Output the (x, y) coordinate of the center of the cell containing the given text.  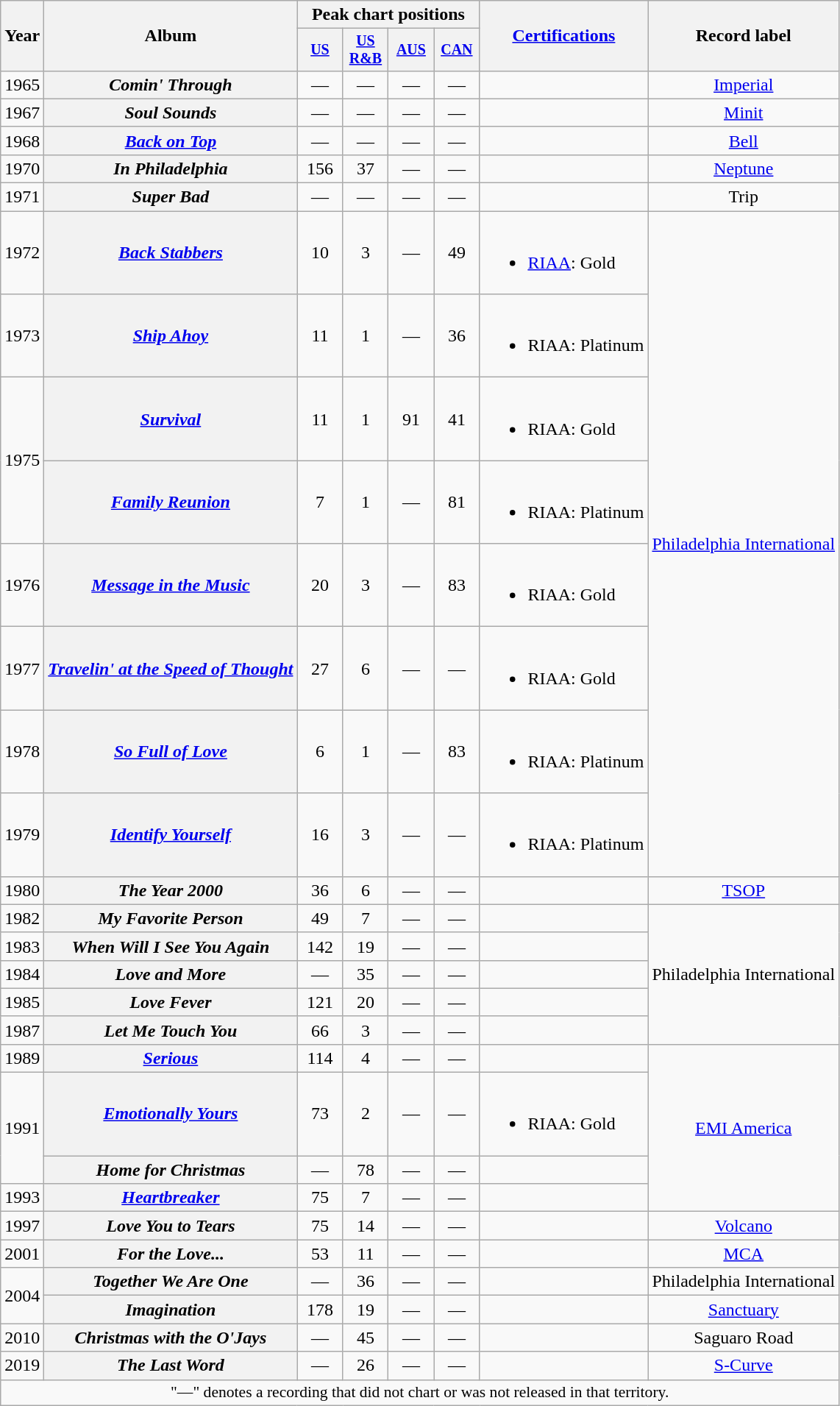
Travelin' at the Speed of Thought (171, 668)
In Philadelphia (171, 168)
1987 (22, 1030)
Peak chart positions (388, 15)
Together We Are One (171, 1282)
Year (22, 36)
1982 (22, 918)
Bell (744, 141)
So Full of Love (171, 752)
91 (411, 419)
142 (320, 946)
2004 (22, 1296)
1991 (22, 1129)
2019 (22, 1366)
Love and More (171, 974)
CAN (457, 50)
114 (320, 1058)
Serious (171, 1058)
1970 (22, 168)
Love Fever (171, 1002)
156 (320, 168)
"—" denotes a recording that did not chart or was not released in that territory. (420, 1393)
MCA (744, 1254)
Neptune (744, 168)
Let Me Touch You (171, 1030)
When Will I See You Again (171, 946)
2001 (22, 1254)
1976 (22, 586)
Super Bad (171, 197)
Family Reunion (171, 502)
4 (366, 1058)
Heartbreaker (171, 1198)
Trip (744, 197)
41 (457, 419)
2 (366, 1114)
178 (320, 1310)
1965 (22, 85)
Sanctuary (744, 1310)
Comin' Through (171, 85)
The Last Word (171, 1366)
66 (320, 1030)
TSOP (744, 890)
1983 (22, 946)
1993 (22, 1198)
1985 (22, 1002)
Christmas with the O'Jays (171, 1338)
1978 (22, 752)
53 (320, 1254)
Record label (744, 36)
1997 (22, 1226)
35 (366, 974)
37 (366, 168)
1968 (22, 141)
73 (320, 1114)
Saguaro Road (744, 1338)
27 (320, 668)
1975 (22, 461)
Back Stabbers (171, 253)
16 (320, 834)
US (320, 50)
1979 (22, 834)
1972 (22, 253)
10 (320, 253)
1973 (22, 335)
1971 (22, 197)
Message in the Music (171, 586)
For the Love... (171, 1254)
1984 (22, 974)
Soul Sounds (171, 113)
USR&B (366, 50)
1980 (22, 890)
Love You to Tears (171, 1226)
Home for Christmas (171, 1170)
The Year 2000 (171, 890)
Ship Ahoy (171, 335)
Imagination (171, 1310)
EMI America (744, 1127)
45 (366, 1338)
14 (366, 1226)
78 (366, 1170)
Minit (744, 113)
Imperial (744, 85)
2010 (22, 1338)
S-Curve (744, 1366)
1967 (22, 113)
1977 (22, 668)
AUS (411, 50)
Survival (171, 419)
26 (366, 1366)
Volcano (744, 1226)
Identify Yourself (171, 834)
121 (320, 1002)
Emotionally Yours (171, 1114)
My Favorite Person (171, 918)
81 (457, 502)
1989 (22, 1058)
Back on Top (171, 141)
Certifications (563, 36)
Album (171, 36)
